Determine the [x, y] coordinate at the center of the cell enclosing the given text.  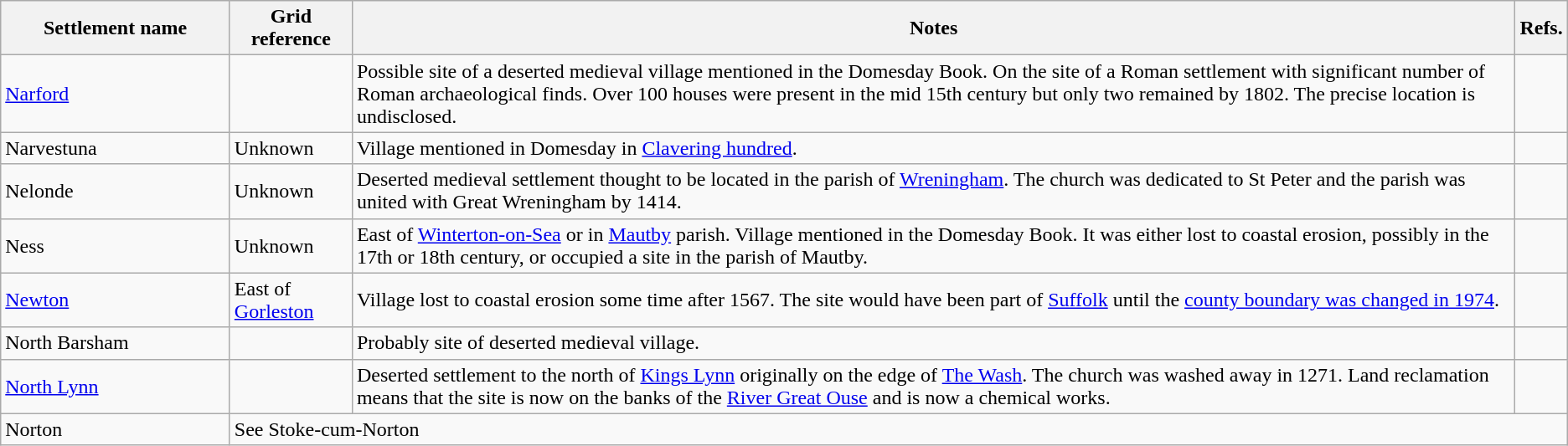
Probably site of deserted medieval village. [933, 343]
Narford [116, 94]
Ness [116, 246]
North Barsham [116, 343]
Settlement name [116, 28]
Notes [933, 28]
Newton [116, 300]
Grid reference [291, 28]
See Stoke-cum-Norton [898, 429]
Village lost to coastal erosion some time after 1567. The site would have been part of Suffolk until the county boundary was changed in 1974. [933, 300]
North Lynn [116, 387]
Nelonde [116, 191]
Narvestuna [116, 148]
Refs. [1541, 28]
East of Gorleston [291, 300]
Norton [116, 429]
Village mentioned in Domesday in Clavering hundred. [933, 148]
